Locate the cell with the specified text and output its (X, Y) center coordinate. 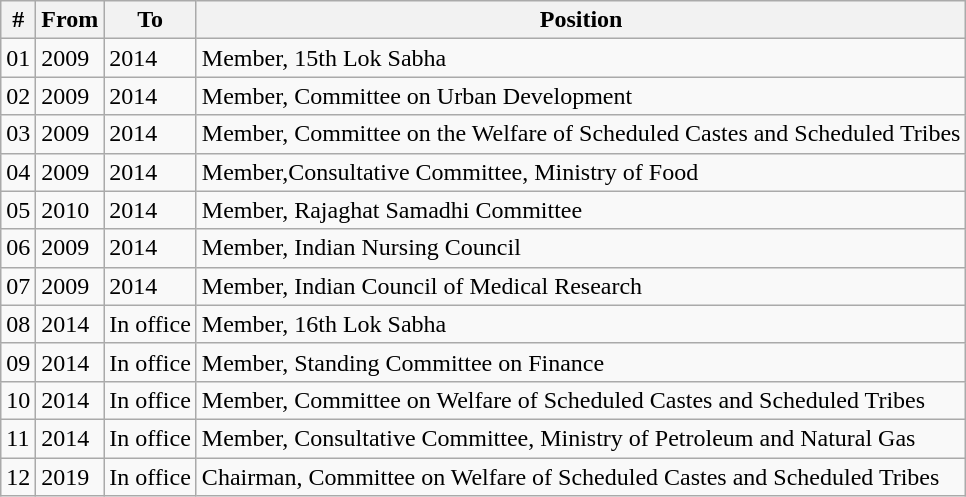
To (150, 20)
Member, Indian Nursing Council (581, 248)
Member, Indian Council of Medical Research (581, 286)
Member, 16th Lok Sabha (581, 324)
Member, Committee on the Welfare of Scheduled Castes and Scheduled Tribes (581, 134)
2010 (70, 210)
03 (18, 134)
05 (18, 210)
06 (18, 248)
Member, 15th Lok Sabha (581, 58)
Member, Rajaghat Samadhi Committee (581, 210)
Position (581, 20)
07 (18, 286)
04 (18, 172)
09 (18, 362)
01 (18, 58)
12 (18, 477)
Member, Committee on Welfare of Scheduled Castes and Scheduled Tribes (581, 400)
# (18, 20)
From (70, 20)
08 (18, 324)
Member,Consultative Committee, Ministry of Food (581, 172)
Member, Standing Committee on Finance (581, 362)
Member, Committee on Urban Development (581, 96)
Chairman, Committee on Welfare of Scheduled Castes and Scheduled Tribes (581, 477)
Member, Consultative Committee, Ministry of Petroleum and Natural Gas (581, 438)
11 (18, 438)
2019 (70, 477)
10 (18, 400)
02 (18, 96)
